Detect which cell encompasses the target text, then output its (x, y) center coordinate. 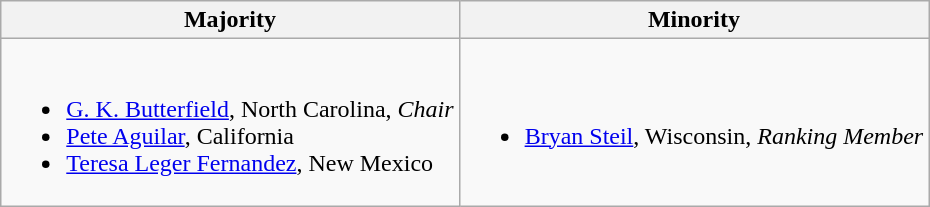
Minority (694, 20)
Bryan Steil, Wisconsin, Ranking Member (694, 122)
Majority (230, 20)
G. K. Butterfield, North Carolina, ChairPete Aguilar, CaliforniaTeresa Leger Fernandez, New Mexico (230, 122)
